Capture the cell that displays the provided text and extract its (X, Y) central coordinate. 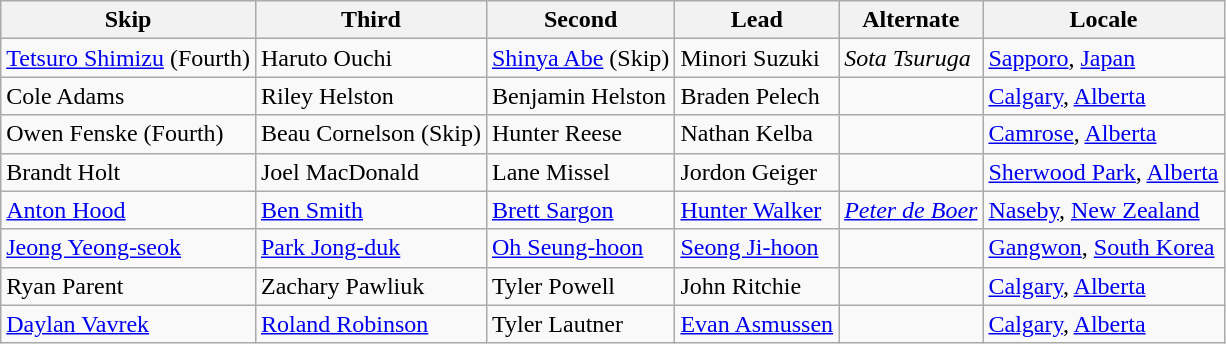
Lane Missel (580, 172)
Brandt Holt (128, 172)
Ryan Parent (128, 286)
Naseby, New Zealand (1104, 210)
Joel MacDonald (370, 172)
Braden Pelech (757, 96)
Roland Robinson (370, 324)
Third (370, 20)
Sota Tsuruga (911, 58)
Nathan Kelba (757, 134)
Tetsuro Shimizu (Fourth) (128, 58)
Jeong Yeong-seok (128, 248)
Tyler Powell (580, 286)
Hunter Reese (580, 134)
Cole Adams (128, 96)
Locale (1104, 20)
Anton Hood (128, 210)
Peter de Boer (911, 210)
Daylan Vavrek (128, 324)
Tyler Lautner (580, 324)
Owen Fenske (Fourth) (128, 134)
Minori Suzuki (757, 58)
Park Jong-duk (370, 248)
Skip (128, 20)
Gangwon, South Korea (1104, 248)
Benjamin Helston (580, 96)
Evan Asmussen (757, 324)
Hunter Walker (757, 210)
Ben Smith (370, 210)
Camrose, Alberta (1104, 134)
Brett Sargon (580, 210)
Sherwood Park, Alberta (1104, 172)
Lead (757, 20)
Zachary Pawliuk (370, 286)
Riley Helston (370, 96)
Alternate (911, 20)
Shinya Abe (Skip) (580, 58)
Sapporo, Japan (1104, 58)
Second (580, 20)
Oh Seung-hoon (580, 248)
Beau Cornelson (Skip) (370, 134)
Jordon Geiger (757, 172)
John Ritchie (757, 286)
Haruto Ouchi (370, 58)
Seong Ji-hoon (757, 248)
